Pinpoint the cell where the given text exists, returning its [x, y] midpoint coordinate. 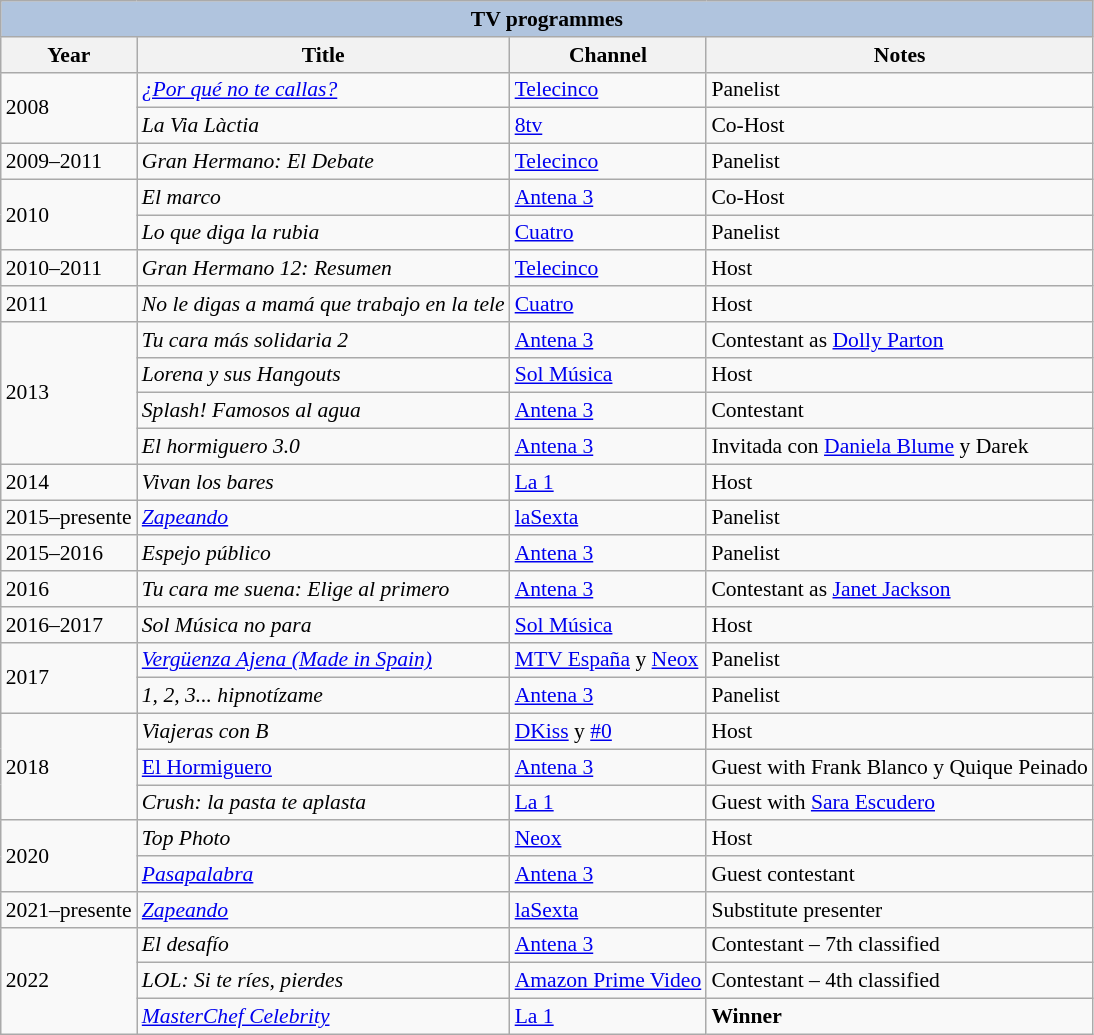
El hormiguero 3.0 [324, 447]
Notes [900, 55]
TV programmes [547, 19]
Channel [608, 55]
MTV España y Neox [608, 660]
Amazon Prime Video [608, 981]
Viajeras con B [324, 732]
2016 [69, 589]
Pasapalabra [324, 874]
2010–2011 [69, 269]
Sol Música no para [324, 625]
Year [69, 55]
No le digas a mamá que trabajo en la tele [324, 304]
Winner [900, 1017]
Crush: la pasta te aplasta [324, 803]
Splash! Famosos al agua [324, 411]
2018 [69, 768]
MasterChef Celebrity [324, 1017]
Gran Hermano: El Debate [324, 162]
Top Photo [324, 839]
Vivan los bares [324, 482]
LOL: Si te ríes, pierdes [324, 981]
Tu cara más solidaria 2 [324, 340]
Tu cara me suena: Elige al primero [324, 589]
2014 [69, 482]
Gran Hermano 12: Resumen [324, 269]
Substitute presenter [900, 910]
2016–2017 [69, 625]
Lorena y sus Hangouts [324, 375]
El marco [324, 197]
2013 [69, 393]
El desafío [324, 945]
2011 [69, 304]
Neox [608, 839]
Contestant as Dolly Parton [900, 340]
2020 [69, 856]
Contestant – 7th classified [900, 945]
2010 [69, 214]
2015–2016 [69, 554]
Contestant as Janet Jackson [900, 589]
2022 [69, 980]
El Hormiguero [324, 767]
2015–presente [69, 518]
La Via Làctia [324, 126]
Guest with Frank Blanco y Quique Peinado [900, 767]
Contestant – 4th classified [900, 981]
8tv [608, 126]
Contestant [900, 411]
2008 [69, 108]
2009–2011 [69, 162]
Lo que diga la rubia [324, 233]
DKiss y #0 [608, 732]
Invitada con Daniela Blume y Darek [900, 447]
2017 [69, 678]
2021–presente [69, 910]
Vergüenza Ajena (Made in Spain) [324, 660]
Guest contestant [900, 874]
Guest with Sara Escudero [900, 803]
Espejo público [324, 554]
Title [324, 55]
1, 2, 3... hipnotízame [324, 696]
¿Por qué no te callas? [324, 90]
